For the text-containing cell, return its midpoint in (X, Y) coordinate format. 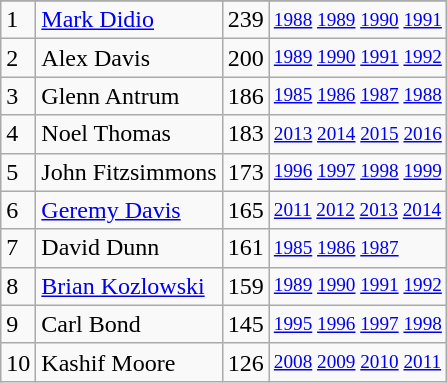
Glenn Antrum (129, 96)
3 (18, 96)
200 (246, 58)
1988 1989 1990 1991 (358, 20)
4 (18, 134)
Alex Davis (129, 58)
173 (246, 172)
2008 2009 2010 2011 (358, 362)
David Dunn (129, 248)
165 (246, 210)
Carl Bond (129, 324)
6 (18, 210)
2013 2014 2015 2016 (358, 134)
John Fitzsimmons (129, 172)
8 (18, 286)
9 (18, 324)
1995 1996 1997 1998 (358, 324)
Geremy Davis (129, 210)
5 (18, 172)
2 (18, 58)
1996 1997 1998 1999 (358, 172)
159 (246, 286)
Kashif Moore (129, 362)
Brian Kozlowski (129, 286)
Mark Didio (129, 20)
186 (246, 96)
7 (18, 248)
1985 1986 1987 1988 (358, 96)
1 (18, 20)
126 (246, 362)
1985 1986 1987 (358, 248)
Noel Thomas (129, 134)
2011 2012 2013 2014 (358, 210)
161 (246, 248)
10 (18, 362)
183 (246, 134)
239 (246, 20)
145 (246, 324)
